Capture the cell that displays the provided text and extract its (x, y) central coordinate. 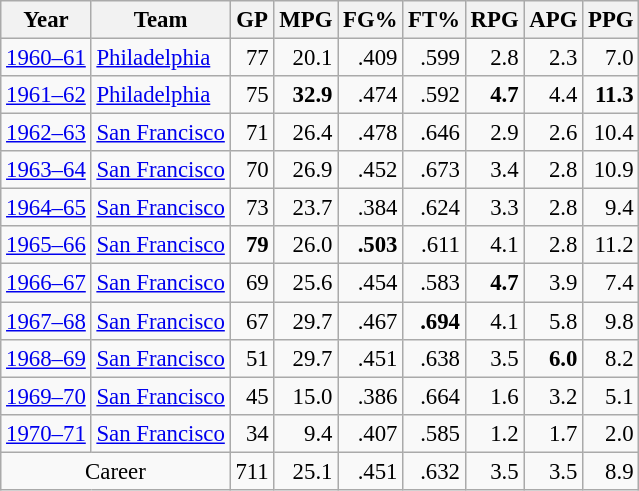
67 (252, 321)
45 (252, 396)
7.4 (611, 283)
26.0 (306, 245)
77 (252, 58)
APG (554, 20)
5.8 (554, 321)
26.4 (306, 133)
.467 (370, 321)
5.1 (611, 396)
MPG (306, 20)
.673 (434, 170)
.407 (370, 433)
9.8 (611, 321)
.624 (434, 208)
25.1 (306, 471)
51 (252, 358)
11.3 (611, 95)
20.1 (306, 58)
.474 (370, 95)
.585 (434, 433)
GP (252, 20)
1960–61 (46, 58)
Year (46, 20)
FT% (434, 20)
1968–69 (46, 358)
.632 (434, 471)
.646 (434, 133)
7.0 (611, 58)
10.9 (611, 170)
1963–64 (46, 170)
Team (160, 20)
.478 (370, 133)
1965–66 (46, 245)
2.0 (611, 433)
1.7 (554, 433)
1.2 (494, 433)
75 (252, 95)
70 (252, 170)
4.4 (554, 95)
1.6 (494, 396)
1967–68 (46, 321)
.611 (434, 245)
FG% (370, 20)
3.4 (494, 170)
1961–62 (46, 95)
.592 (434, 95)
6.0 (554, 358)
1962–63 (46, 133)
10.4 (611, 133)
711 (252, 471)
.583 (434, 283)
.386 (370, 396)
RPG (494, 20)
.452 (370, 170)
3.2 (554, 396)
69 (252, 283)
1964–65 (46, 208)
.694 (434, 321)
11.2 (611, 245)
Career (116, 471)
.664 (434, 396)
25.6 (306, 283)
.384 (370, 208)
2.3 (554, 58)
73 (252, 208)
8.9 (611, 471)
.638 (434, 358)
26.9 (306, 170)
71 (252, 133)
.599 (434, 58)
.503 (370, 245)
.454 (370, 283)
2.6 (554, 133)
79 (252, 245)
23.7 (306, 208)
1966–67 (46, 283)
PPG (611, 20)
3.3 (494, 208)
1969–70 (46, 396)
.409 (370, 58)
1970–71 (46, 433)
3.9 (554, 283)
15.0 (306, 396)
8.2 (611, 358)
2.9 (494, 133)
34 (252, 433)
32.9 (306, 95)
